For the text-containing cell, return its midpoint in (X, Y) coordinate format. 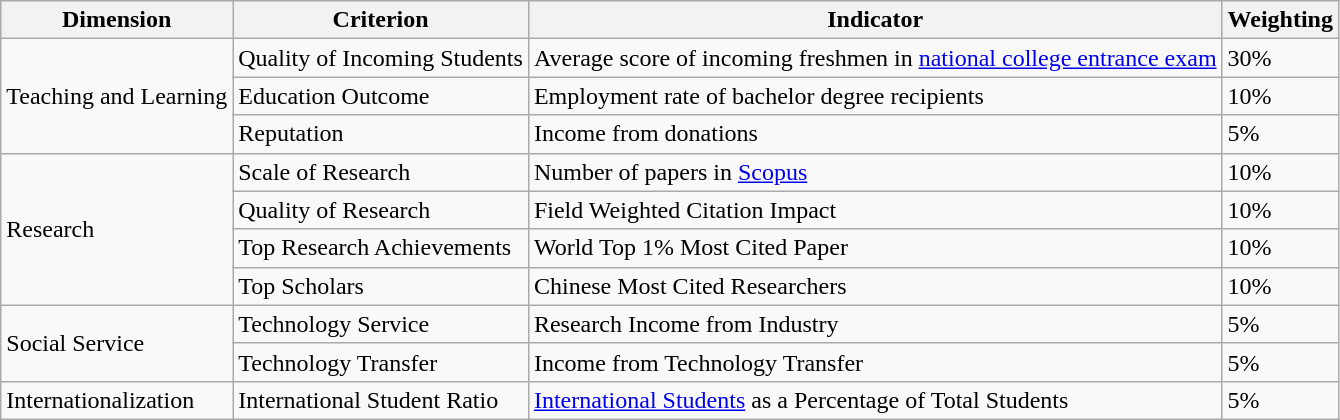
Income from donations (875, 134)
Technology Transfer (381, 362)
Scale of Research (381, 172)
Quality of Research (381, 210)
International Student Ratio (381, 400)
Reputation (381, 134)
Dimension (117, 20)
Employment rate of bachelor degree recipients (875, 96)
Number of papers in Scopus (875, 172)
Income from Technology Transfer (875, 362)
Average score of incoming freshmen in national college entrance exam (875, 58)
Research Income from Industry (875, 324)
Education Outcome (381, 96)
Research (117, 229)
Top Research Achievements (381, 248)
Internationalization (117, 400)
Social Service (117, 343)
Teaching and Learning (117, 96)
Field Weighted Citation Impact (875, 210)
World Top 1% Most Cited Paper (875, 248)
Technology Service (381, 324)
Top Scholars (381, 286)
International Students as a Percentage of Total Students (875, 400)
Chinese Most Cited Researchers (875, 286)
Weighting (1280, 20)
Criterion (381, 20)
Indicator (875, 20)
Quality of Incoming Students (381, 58)
30% (1280, 58)
